Find where the given text appears and provide that cell's center as (X, Y) coordinate. 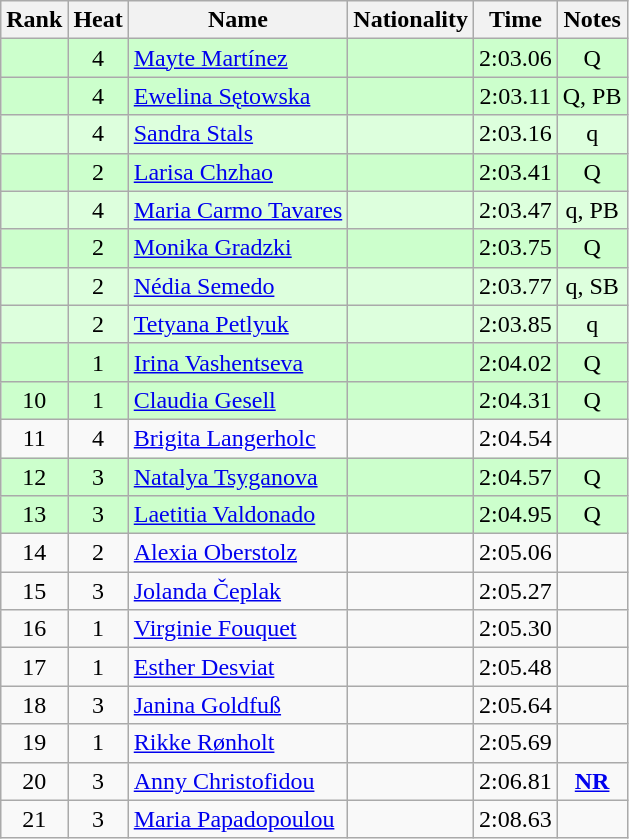
NR (592, 781)
Laetitia Valdonado (238, 515)
Nationality (411, 20)
Anny Christofidou (238, 781)
Tetyana Petlyuk (238, 324)
19 (34, 743)
Rikke Rønholt (238, 743)
Rank (34, 20)
21 (34, 819)
13 (34, 515)
Irina Vashentseva (238, 362)
2:04.95 (516, 515)
Natalya Tsyganova (238, 477)
2:03.47 (516, 210)
Brigita Langerholc (238, 438)
Esther Desviat (238, 667)
10 (34, 400)
15 (34, 591)
2:03.85 (516, 324)
Monika Gradzki (238, 248)
Sandra Stals (238, 134)
Q, PB (592, 96)
Claudia Gesell (238, 400)
2:04.02 (516, 362)
Ewelina Sętowska (238, 96)
2:05.27 (516, 591)
2:03.41 (516, 172)
2:03.11 (516, 96)
17 (34, 667)
2:04.57 (516, 477)
2:03.77 (516, 286)
12 (34, 477)
2:06.81 (516, 781)
Jolanda Čeplak (238, 591)
2:05.69 (516, 743)
16 (34, 629)
2:08.63 (516, 819)
Time (516, 20)
Virginie Fouquet (238, 629)
20 (34, 781)
q, SB (592, 286)
Heat (98, 20)
2:03.16 (516, 134)
Notes (592, 20)
2:05.64 (516, 705)
2:03.06 (516, 58)
18 (34, 705)
Mayte Martínez (238, 58)
Nédia Semedo (238, 286)
Maria Carmo Tavares (238, 210)
14 (34, 553)
Name (238, 20)
Alexia Oberstolz (238, 553)
2:04.31 (516, 400)
11 (34, 438)
Janina Goldfuß (238, 705)
2:04.54 (516, 438)
2:05.06 (516, 553)
2:05.30 (516, 629)
2:03.75 (516, 248)
2:05.48 (516, 667)
q, PB (592, 210)
Larisa Chzhao (238, 172)
Maria Papadopoulou (238, 819)
